Pinpoint the cell where the given text exists, returning its [x, y] midpoint coordinate. 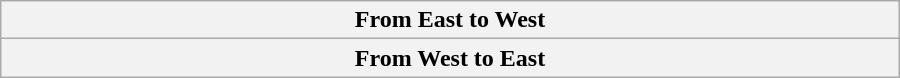
From West to East [450, 58]
From East to West [450, 20]
